Locate the cell with the specified text and output its [x, y] center coordinate. 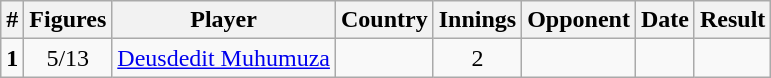
Player [224, 20]
Date [664, 20]
Figures [68, 20]
Result [732, 20]
1 [12, 58]
5/13 [68, 58]
# [12, 20]
Innings [477, 20]
Country [384, 20]
2 [477, 58]
Opponent [579, 20]
Deusdedit Muhumuza [224, 58]
